Identify which cell holds the provided text, then report its (X, Y) central coordinate. 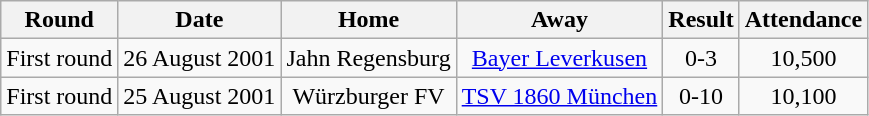
26 August 2001 (200, 58)
0-3 (701, 58)
Home (368, 20)
Result (701, 20)
10,100 (803, 96)
Date (200, 20)
0-10 (701, 96)
Round (60, 20)
10,500 (803, 58)
Jahn Regensburg (368, 58)
Away (560, 20)
Attendance (803, 20)
Würzburger FV (368, 96)
TSV 1860 München (560, 96)
Bayer Leverkusen (560, 58)
25 August 2001 (200, 96)
